Return (X, Y) of the center of cell containing provided text 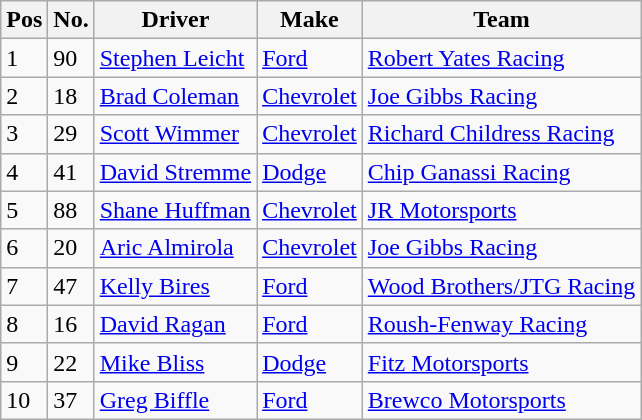
41 (71, 172)
47 (71, 286)
Robert Yates Racing (501, 58)
29 (71, 134)
Richard Childress Racing (501, 134)
88 (71, 210)
7 (24, 286)
22 (71, 362)
Pos (24, 20)
Chip Ganassi Racing (501, 172)
1 (24, 58)
JR Motorsports (501, 210)
Aric Almirola (175, 248)
Roush-Fenway Racing (501, 324)
3 (24, 134)
Fitz Motorsports (501, 362)
No. (71, 20)
6 (24, 248)
Make (310, 20)
Stephen Leicht (175, 58)
37 (71, 400)
5 (24, 210)
David Ragan (175, 324)
David Stremme (175, 172)
Team (501, 20)
Brewco Motorsports (501, 400)
4 (24, 172)
16 (71, 324)
9 (24, 362)
2 (24, 96)
20 (71, 248)
Kelly Bires (175, 286)
Driver (175, 20)
8 (24, 324)
Greg Biffle (175, 400)
Shane Huffman (175, 210)
10 (24, 400)
Mike Bliss (175, 362)
Brad Coleman (175, 96)
Scott Wimmer (175, 134)
90 (71, 58)
18 (71, 96)
Wood Brothers/JTG Racing (501, 286)
